Return the (x, y) coordinate for the center point of the cell that contains the specified text.  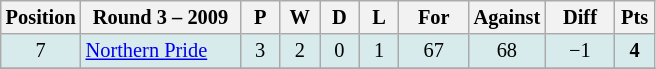
3 (260, 51)
P (260, 17)
0 (340, 51)
Against (508, 17)
Position (41, 17)
1 (379, 51)
Pts (635, 17)
L (379, 17)
For (434, 17)
2 (300, 51)
68 (508, 51)
7 (41, 51)
4 (635, 51)
Diff (580, 17)
W (300, 17)
D (340, 17)
Northern Pride (161, 51)
Round 3 – 2009 (161, 17)
67 (434, 51)
−1 (580, 51)
